Find where the given text appears and provide that cell's center as [x, y] coordinate. 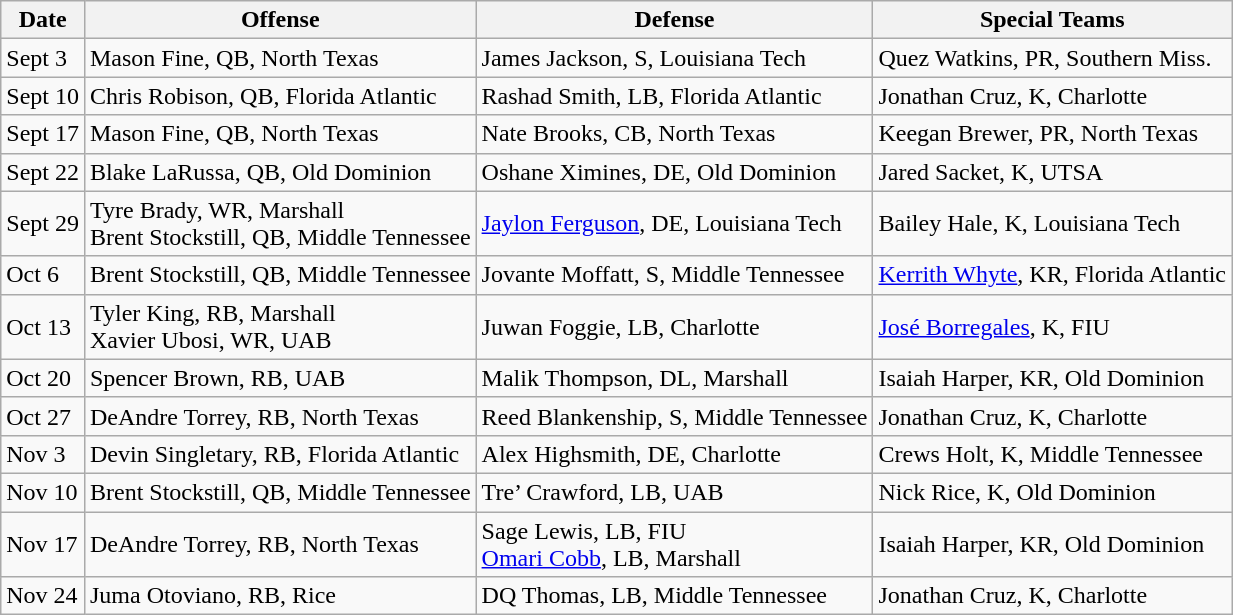
Nov 3 [43, 454]
DQ Thomas, LB, Middle Tennessee [674, 596]
Date [43, 20]
Oct 20 [43, 378]
Sept 29 [43, 224]
Jovante Moffatt, S, Middle Tennessee [674, 275]
Devin Singletary, RB, Florida Atlantic [280, 454]
Sept 3 [43, 58]
Kerrith Whyte, KR, Florida Atlantic [1052, 275]
Jaylon Ferguson, DE, Louisiana Tech [674, 224]
Offense [280, 20]
Tre’ Crawford, LB, UAB [674, 492]
Quez Watkins, PR, Southern Miss. [1052, 58]
Juwan Foggie, LB, Charlotte [674, 326]
Nick Rice, K, Old Dominion [1052, 492]
Special Teams [1052, 20]
Oshane Ximines, DE, Old Dominion [674, 172]
Tyre Brady, WR, MarshallBrent Stockstill, QB, Middle Tennessee [280, 224]
Chris Robison, QB, Florida Atlantic [280, 96]
Spencer Brown, RB, UAB [280, 378]
Nate Brooks, CB, North Texas [674, 134]
Crews Holt, K, Middle Tennessee [1052, 454]
Nov 10 [43, 492]
Jared Sacket, K, UTSA [1052, 172]
Oct 6 [43, 275]
Keegan Brewer, PR, North Texas [1052, 134]
Bailey Hale, K, Louisiana Tech [1052, 224]
Malik Thompson, DL, Marshall [674, 378]
Sept 22 [43, 172]
Oct 27 [43, 416]
Sage Lewis, LB, FIUOmari Cobb, LB, Marshall [674, 544]
Nov 24 [43, 596]
Tyler King, RB, MarshallXavier Ubosi, WR, UAB [280, 326]
Alex Highsmith, DE, Charlotte [674, 454]
Reed Blankenship, S, Middle Tennessee [674, 416]
James Jackson, S, Louisiana Tech [674, 58]
Defense [674, 20]
Juma Otoviano, RB, Rice [280, 596]
Sept 17 [43, 134]
Blake LaRussa, QB, Old Dominion [280, 172]
Sept 10 [43, 96]
Rashad Smith, LB, Florida Atlantic [674, 96]
Oct 13 [43, 326]
Nov 17 [43, 544]
José Borregales, K, FIU [1052, 326]
